Output the [x, y] coordinate of the center of the cell containing the given text.  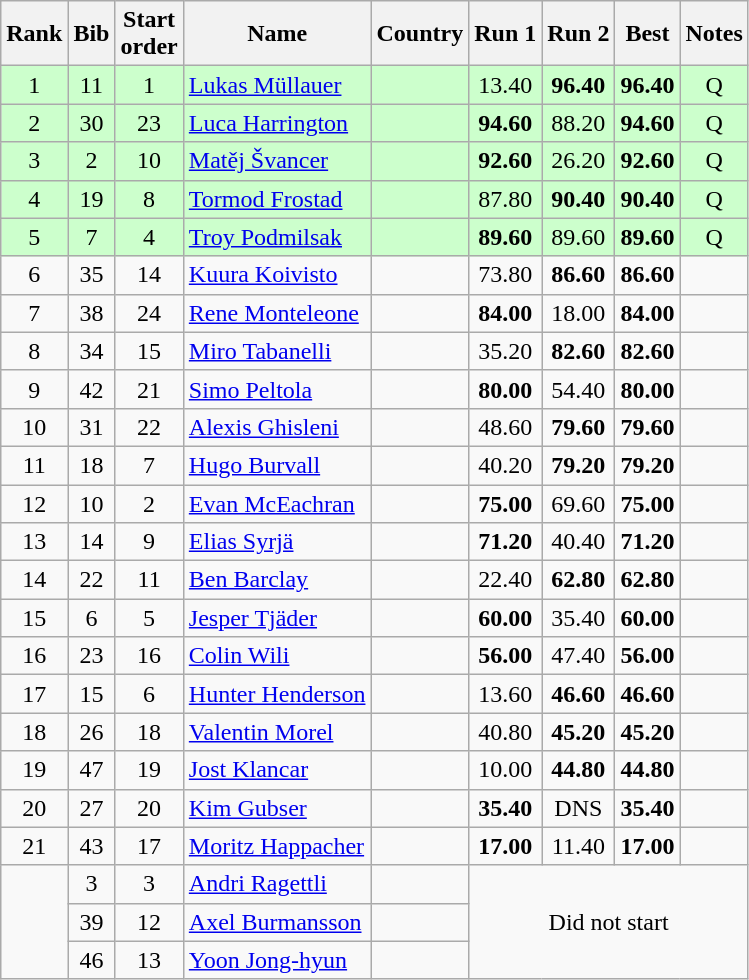
54.40 [578, 389]
10.00 [506, 770]
Colin Wili [277, 656]
Startorder [149, 34]
88.20 [578, 123]
39 [92, 922]
22.40 [506, 580]
DNS [578, 808]
Ben Barclay [277, 580]
Troy Podmilsak [277, 237]
87.80 [506, 199]
Matěj Švancer [277, 161]
Elias Syrjä [277, 542]
40.20 [506, 465]
47 [92, 770]
13.40 [506, 85]
35.20 [506, 351]
Yoon Jong-hyun [277, 960]
42 [92, 389]
Bib [92, 34]
Tormod Frostad [277, 199]
Kim Gubser [277, 808]
26 [92, 732]
31 [92, 427]
26.20 [578, 161]
Andri Ragettli [277, 884]
Hugo Burvall [277, 465]
Notes [714, 34]
27 [92, 808]
Rene Monteleone [277, 313]
13.60 [506, 694]
43 [92, 846]
Jost Klancar [277, 770]
46 [92, 960]
Best [648, 34]
24 [149, 313]
47.40 [578, 656]
Run 1 [506, 34]
Moritz Happacher [277, 846]
Rank [34, 34]
11.40 [578, 846]
30 [92, 123]
Simo Peltola [277, 389]
38 [92, 313]
Valentin Morel [277, 732]
69.60 [578, 503]
Jesper Tjäder [277, 618]
Lukas Müllauer [277, 85]
Evan McEachran [277, 503]
Kuura Koivisto [277, 275]
Run 2 [578, 34]
48.60 [506, 427]
Luca Harrington [277, 123]
35 [92, 275]
Name [277, 34]
18.00 [578, 313]
Did not start [609, 922]
34 [92, 351]
Alexis Ghisleni [277, 427]
40.80 [506, 732]
73.80 [506, 275]
Axel Burmansson [277, 922]
40.40 [578, 542]
Country [420, 34]
Miro Tabanelli [277, 351]
Hunter Henderson [277, 694]
